Identify which cell holds the provided text, then report its [x, y] central coordinate. 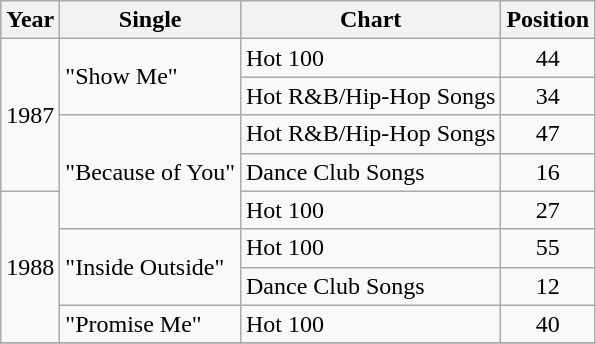
12 [548, 286]
Position [548, 20]
Year [30, 20]
Chart [370, 20]
27 [548, 210]
16 [548, 172]
1987 [30, 115]
44 [548, 58]
55 [548, 248]
1988 [30, 267]
"Inside Outside" [150, 267]
Single [150, 20]
"Because of You" [150, 172]
34 [548, 96]
40 [548, 324]
"Show Me" [150, 77]
"Promise Me" [150, 324]
47 [548, 134]
